Search for the cell housing the specified text and yield its (X, Y) center coordinate. 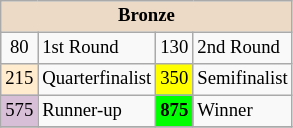
875 (174, 112)
575 (20, 112)
1st Round (97, 48)
Winner (242, 112)
2nd Round (242, 48)
Semifinalist (242, 80)
130 (174, 48)
215 (20, 80)
Bronze (146, 16)
Quarterfinalist (97, 80)
80 (20, 48)
350 (174, 80)
Runner-up (97, 112)
